For the text-containing cell, return its midpoint in (X, Y) coordinate format. 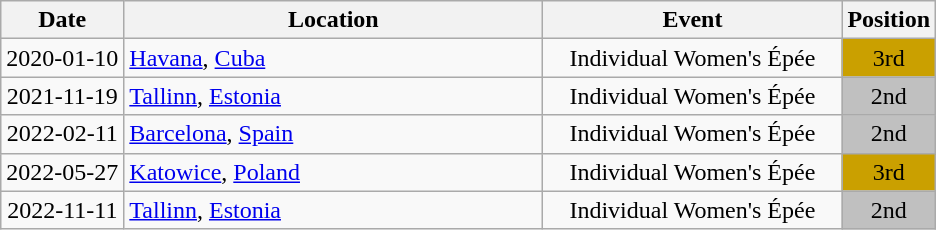
Katowice, Poland (334, 172)
2020-01-10 (62, 58)
2022-02-11 (62, 134)
Position (889, 20)
2022-11-11 (62, 210)
2021-11-19 (62, 96)
Date (62, 20)
Barcelona, Spain (334, 134)
2022-05-27 (62, 172)
Event (692, 20)
Location (334, 20)
Havana, Cuba (334, 58)
